Return [x, y] of the center of cell containing provided text 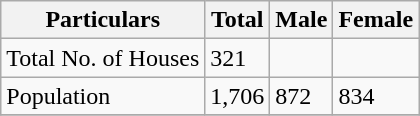
Female [376, 20]
Total No. of Houses [103, 58]
872 [302, 96]
1,706 [238, 96]
Population [103, 96]
834 [376, 96]
321 [238, 58]
Male [302, 20]
Total [238, 20]
Particulars [103, 20]
